Output the (X, Y) coordinate of the center of the cell containing the given text.  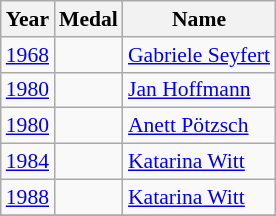
Medal (88, 19)
Gabriele Seyfert (199, 55)
Anett Pötzsch (199, 126)
1984 (28, 162)
Jan Hoffmann (199, 90)
Name (199, 19)
Year (28, 19)
1968 (28, 55)
1988 (28, 197)
